Determine the [x, y] coordinate at the center of the cell enclosing the given text.  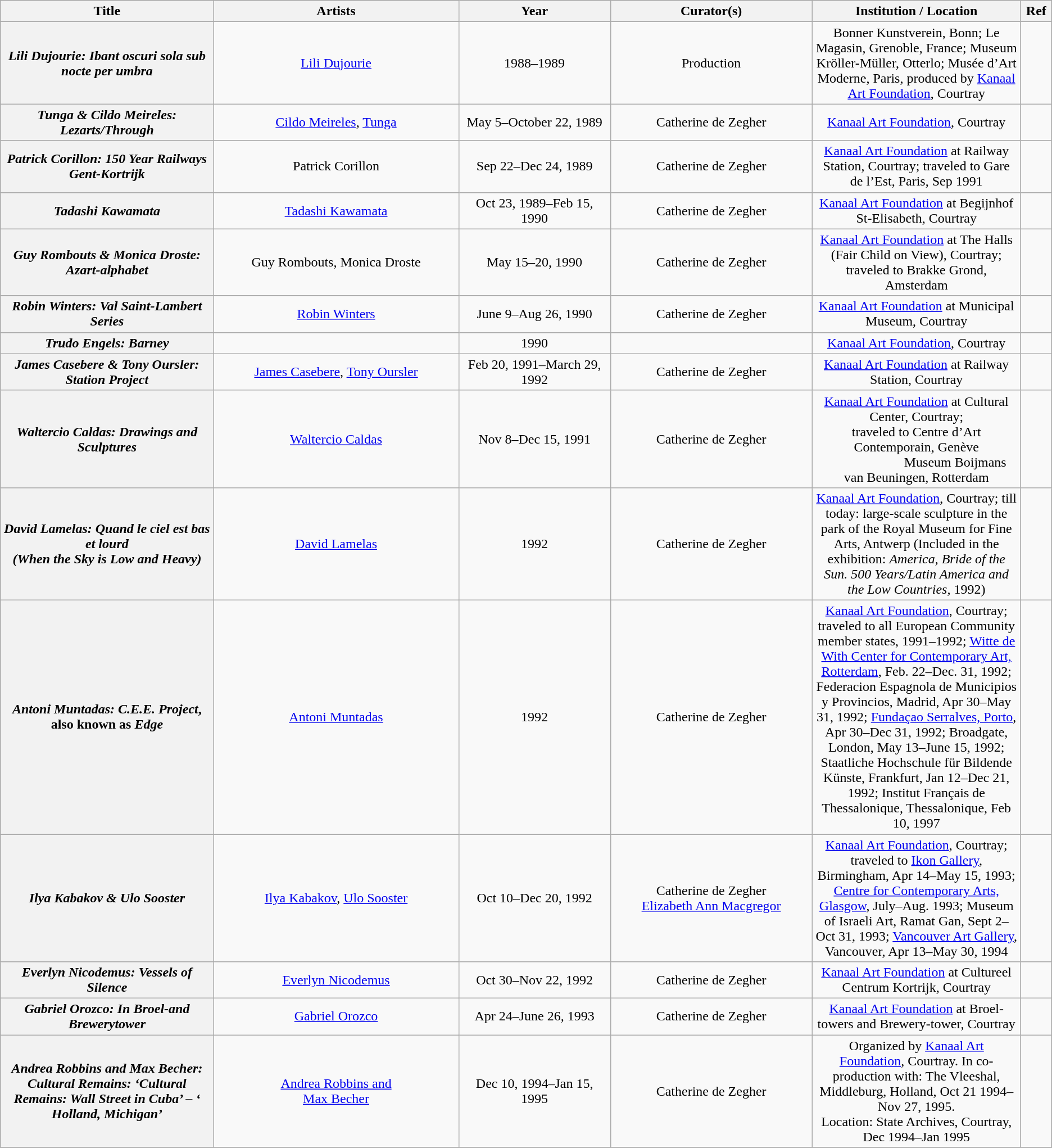
Ilya Kabakov & Ulo Sooster [107, 898]
Trudo Engels: Barney [107, 343]
Gabriel Orozco: In Broel-and Brewerytower [107, 1016]
Kanaal Art Foundation at Railway Station, Courtray [916, 372]
Antoni Muntadas: C.E.E. Project, also known as Edge [107, 717]
Dec 10, 1994–Jan 15, 1995 [534, 1091]
Kanaal Art Foundation at Cultural Center, Courtray;traveled to Centre d’Art Contemporain, Genève Museum Boijmans van Beuningen, Rotterdam [916, 439]
Title [107, 11]
Antoni Muntadas [336, 717]
Curator(s) [711, 11]
June 9–Aug 26, 1990 [534, 314]
Robin Winters [336, 314]
Kanaal Art Foundation at The Halls (Fair Child on View), Courtray; traveled to Brakke Grond, Amsterdam [916, 262]
Oct 23, 1989–Feb 15, 1990 [534, 210]
Patrick Corillon [336, 166]
Oct 10–Dec 20, 1992 [534, 898]
Waltercio Caldas [336, 439]
Kanaal Art Foundation at Begijnhof St-Elisabeth, Courtray [916, 210]
Oct 30–Nov 22, 1992 [534, 980]
Kanaal Art Foundation at Municipal Museum, Courtray [916, 314]
David Lamelas: Quand le ciel est bas et lourd(When the Sky is Low and Heavy) [107, 544]
Catherine de ZegherElizabeth Ann Macgregor [711, 898]
Everlyn Nicodemus: Vessels of Silence [107, 980]
Ref [1036, 11]
Gabriel Orozco [336, 1016]
Production [711, 63]
1988–1989 [534, 63]
May 5–October 22, 1989 [534, 123]
Patrick Corillon: 150 Year Railways Gent-Kortrijk [107, 166]
Nov 8–Dec 15, 1991 [534, 439]
1990 [534, 343]
Guy Rombouts & Monica Droste: Azart-alphabet [107, 262]
Andrea Robbins and Max Becher: Cultural Remains: ‘Cultural Remains: Wall Street in Cuba’ – ‘ Holland, Michigan’ [107, 1091]
Andrea Robbins andMax Becher [336, 1091]
Year [534, 11]
Apr 24–June 26, 1993 [534, 1016]
May 15–20, 1990 [534, 262]
Tunga & Cildo Meireles: Lezarts/Through [107, 123]
Robin Winters: Val Saint-Lambert Series [107, 314]
James Casebere, Tony Oursler [336, 372]
Guy Rombouts, Monica Droste [336, 262]
Artists [336, 11]
Institution / Location [916, 11]
Everlyn Nicodemus [336, 980]
Sep 22–Dec 24, 1989 [534, 166]
Kanaal Art Foundation at Railway Station, Courtray; traveled to Gare de l’Est, Paris, Sep 1991 [916, 166]
James Casebere & Tony Oursler: Station Project [107, 372]
Lili Dujourie: Ibant oscuri sola sub nocte per umbra [107, 63]
Ilya Kabakov, Ulo Sooster [336, 898]
Feb 20, 1991–March 29, 1992 [534, 372]
Lili Dujourie [336, 63]
Kanaal Art Foundation at Broel-towers and Brewery-tower, Courtray [916, 1016]
David Lamelas [336, 544]
Cildo Meireles, Tunga [336, 123]
Kanaal Art Foundation at Cultureel Centrum Kortrijk, Courtray [916, 980]
Waltercio Caldas: Drawings and Sculptures [107, 439]
